For the text-containing cell, return its midpoint in (X, Y) coordinate format. 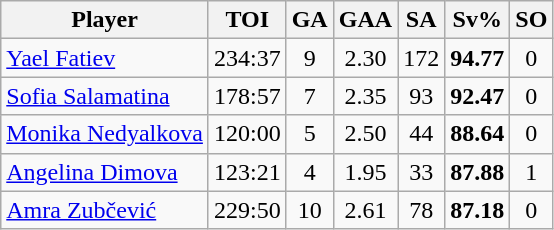
178:57 (247, 96)
87.88 (478, 172)
120:00 (247, 134)
88.64 (478, 134)
93 (422, 96)
1 (532, 172)
87.18 (478, 210)
78 (422, 210)
2.50 (365, 134)
123:21 (247, 172)
94.77 (478, 58)
Sofia Salamatina (105, 96)
1.95 (365, 172)
Yael Fatiev (105, 58)
Player (105, 20)
4 (310, 172)
5 (310, 134)
234:37 (247, 58)
2.35 (365, 96)
172 (422, 58)
2.61 (365, 210)
33 (422, 172)
2.30 (365, 58)
Angelina Dimova (105, 172)
TOI (247, 20)
SA (422, 20)
9 (310, 58)
GA (310, 20)
Monika Nedyalkova (105, 134)
GAA (365, 20)
44 (422, 134)
10 (310, 210)
7 (310, 96)
229:50 (247, 210)
SO (532, 20)
Amra Zubčević (105, 210)
92.47 (478, 96)
Sv% (478, 20)
